For the text-containing cell, return its midpoint in [X, Y] coordinate format. 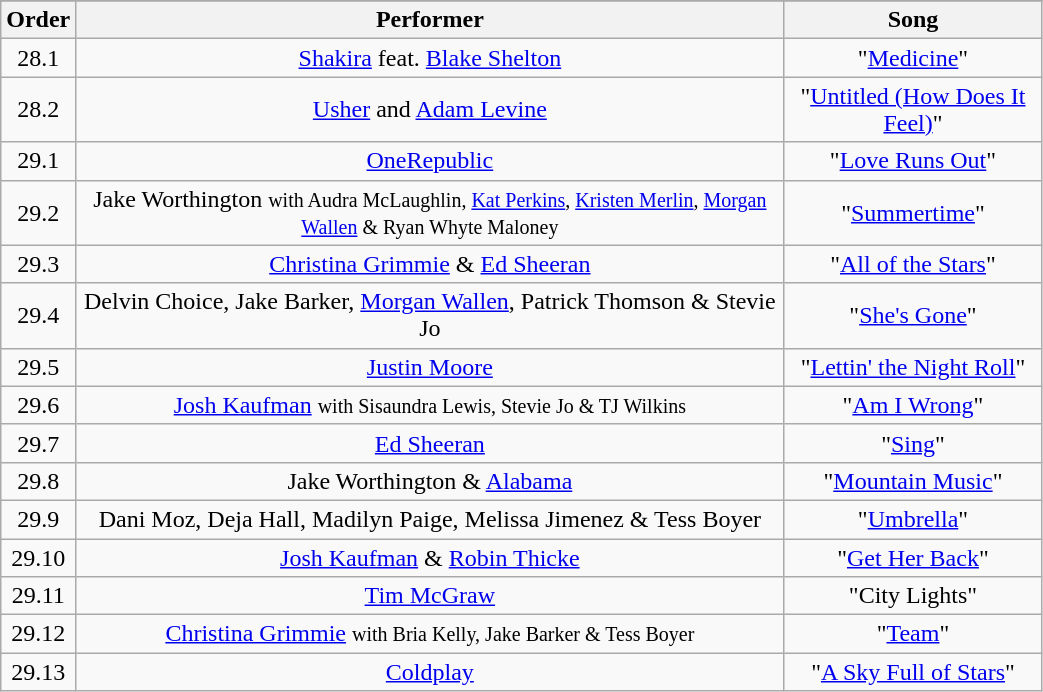
"She's Gone" [913, 316]
"Untitled (How Does It Feel)" [913, 110]
29.12 [38, 634]
Justin Moore [430, 367]
Delvin Choice, Jake Barker, Morgan Wallen, Patrick Thomson & Stevie Jo [430, 316]
OneRepublic [430, 161]
29.6 [38, 405]
29.4 [38, 316]
29.10 [38, 557]
29.11 [38, 596]
Order [38, 20]
Usher and Adam Levine [430, 110]
Tim McGraw [430, 596]
29.13 [38, 672]
"Love Runs Out" [913, 161]
"Medicine" [913, 58]
Jake Worthington with Audra McLaughlin, Kat Perkins, Kristen Merlin, Morgan Wallen & Ryan Whyte Maloney [430, 212]
"Get Her Back" [913, 557]
"Sing" [913, 443]
Performer [430, 20]
"Team" [913, 634]
29.1 [38, 161]
28.1 [38, 58]
Josh Kaufman & Robin Thicke [430, 557]
Christina Grimmie & Ed Sheeran [430, 264]
"Lettin' the Night Roll" [913, 367]
29.3 [38, 264]
Jake Worthington & Alabama [430, 481]
"Am I Wrong" [913, 405]
Josh Kaufman with Sisaundra Lewis, Stevie Jo & TJ Wilkins [430, 405]
Dani Moz, Deja Hall, Madilyn Paige, Melissa Jimenez & Tess Boyer [430, 519]
29.2 [38, 212]
"Umbrella" [913, 519]
29.5 [38, 367]
"A Sky Full of Stars" [913, 672]
"All of the Stars" [913, 264]
Shakira feat. Blake Shelton [430, 58]
Coldplay [430, 672]
Ed Sheeran [430, 443]
29.7 [38, 443]
Christina Grimmie with Bria Kelly, Jake Barker & Tess Boyer [430, 634]
"City Lights" [913, 596]
29.9 [38, 519]
29.8 [38, 481]
"Summertime" [913, 212]
28.2 [38, 110]
"Mountain Music" [913, 481]
Song [913, 20]
